From the cell containing the given text, extract its center point as [x, y] coordinate. 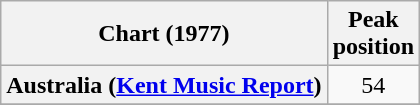
Australia (Kent Music Report) [164, 85]
Peakposition [373, 34]
Chart (1977) [164, 34]
54 [373, 85]
